Pinpoint the cell where the given text exists, returning its (x, y) midpoint coordinate. 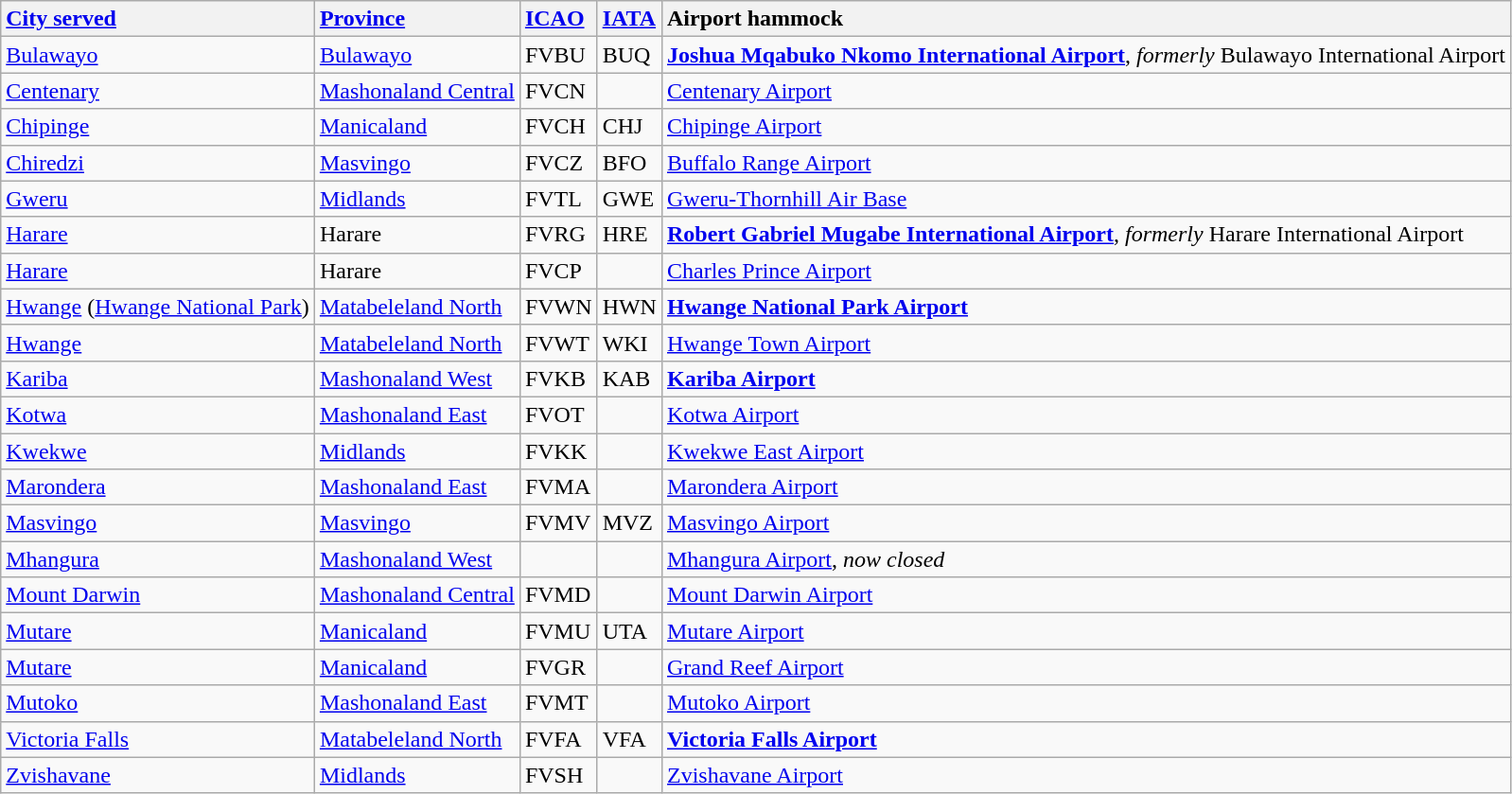
Hwange (Hwange National Park) (158, 307)
Province (416, 19)
FVKK (558, 451)
Centenary Airport (1086, 91)
Buffalo Range Airport (1086, 163)
FVOT (558, 415)
Chipinge (158, 127)
Chiredzi (158, 163)
Kariba (158, 379)
Mhangura (158, 559)
City served (158, 19)
FVTL (558, 199)
FVRG (558, 235)
Kotwa Airport (1086, 415)
Kwekwe (158, 451)
Kotwa (158, 415)
FVGR (558, 667)
FVSH (558, 775)
Centenary (158, 91)
MVZ (629, 523)
UTA (629, 631)
FVCP (558, 271)
Mutare Airport (1086, 631)
Gweru (158, 199)
FVMD (558, 595)
Robert Gabriel Mugabe International Airport, formerly Harare International Airport (1086, 235)
WKI (629, 343)
FVMT (558, 703)
Chipinge Airport (1086, 127)
FVCN (558, 91)
ICAO (558, 19)
Mhangura Airport, now closed (1086, 559)
HWN (629, 307)
FVWN (558, 307)
Hwange Town Airport (1086, 343)
Hwange (158, 343)
FVWT (558, 343)
Kariba Airport (1086, 379)
BUQ (629, 55)
FVMA (558, 487)
Joshua Mqabuko Nkomo International Airport, formerly Bulawayo International Airport (1086, 55)
FVCZ (558, 163)
Mutoko Airport (1086, 703)
Zvishavane Airport (1086, 775)
Grand Reef Airport (1086, 667)
Marondera (158, 487)
IATA (629, 19)
FVCH (558, 127)
Mount Darwin (158, 595)
GWE (629, 199)
FVMV (558, 523)
FVFA (558, 739)
Masvingo Airport (1086, 523)
BFO (629, 163)
Airport hammock (1086, 19)
FVKB (558, 379)
Marondera Airport (1086, 487)
Kwekwe East Airport (1086, 451)
FVBU (558, 55)
Mount Darwin Airport (1086, 595)
Victoria Falls (158, 739)
KAB (629, 379)
Hwange National Park Airport (1086, 307)
HRE (629, 235)
Mutoko (158, 703)
Victoria Falls Airport (1086, 739)
FVMU (558, 631)
VFA (629, 739)
CHJ (629, 127)
Zvishavane (158, 775)
Gweru-Thornhill Air Base (1086, 199)
Charles Prince Airport (1086, 271)
